Provide the (x, y) coordinate of the cell's center where the given text is located.  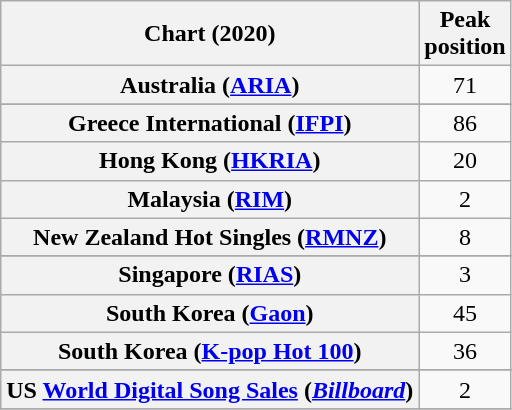
Australia (ARIA) (210, 85)
Greece International (IFPI) (210, 123)
Chart (2020) (210, 34)
8 (465, 237)
South Korea (K-pop Hot 100) (210, 351)
US World Digital Song Sales (Billboard) (210, 389)
South Korea (Gaon) (210, 313)
New Zealand Hot Singles (RMNZ) (210, 237)
Hong Kong (HKRIA) (210, 161)
Peakposition (465, 34)
36 (465, 351)
86 (465, 123)
71 (465, 85)
45 (465, 313)
Singapore (RIAS) (210, 275)
3 (465, 275)
20 (465, 161)
Malaysia (RIM) (210, 199)
